From the cell containing the given text, extract its center point as (X, Y) coordinate. 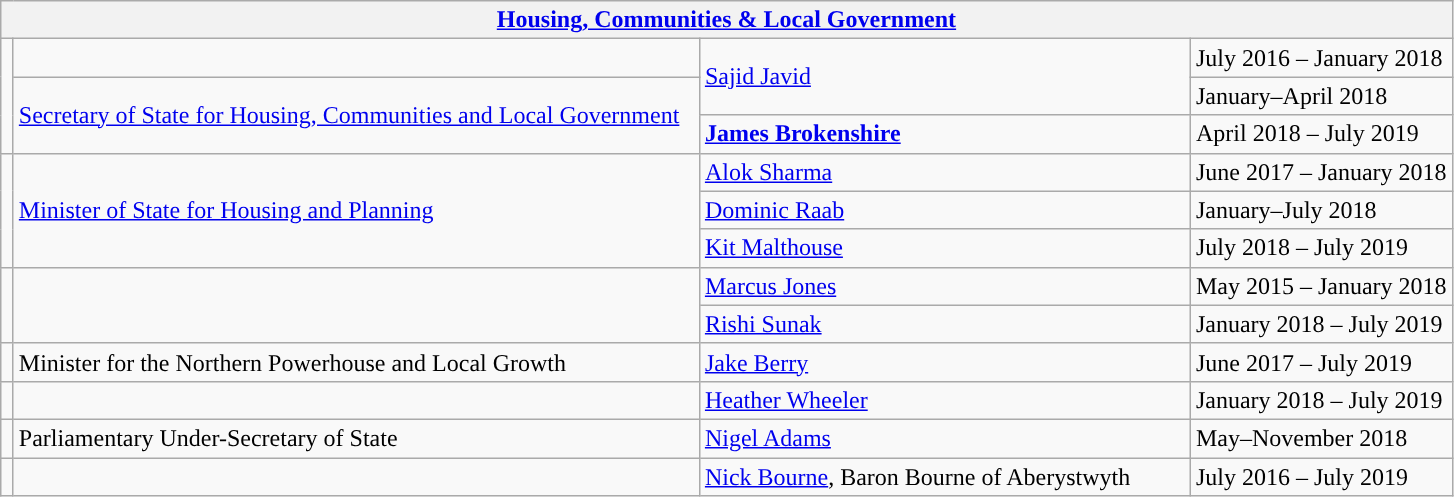
January–July 2018 (1321, 210)
Kit Malthouse (944, 248)
July 2018 – July 2019 (1321, 248)
July 2016 – July 2019 (1321, 477)
April 2018 – July 2019 (1321, 134)
January–April 2018 (1321, 96)
Nigel Adams (944, 438)
Jake Berry (944, 362)
Heather Wheeler (944, 400)
July 2016 – January 2018 (1321, 58)
May–November 2018 (1321, 438)
Dominic Raab (944, 210)
May 2015 – January 2018 (1321, 286)
James Brokenshire (944, 134)
Nick Bourne, Baron Bourne of Aberystwyth (944, 477)
Sajid Javid (944, 77)
June 2017 – January 2018 (1321, 172)
Housing, Communities & Local Government (726, 20)
Marcus Jones (944, 286)
June 2017 – July 2019 (1321, 362)
Parliamentary Under-Secretary of State (356, 438)
Alok Sharma (944, 172)
Minister of State for Housing and Planning (356, 210)
Rishi Sunak (944, 324)
Secretary of State for Housing, Communities and Local Government (356, 115)
Minister for the Northern Powerhouse and Local Growth (356, 362)
